Output the (X, Y) coordinate of the center of the cell containing the given text.  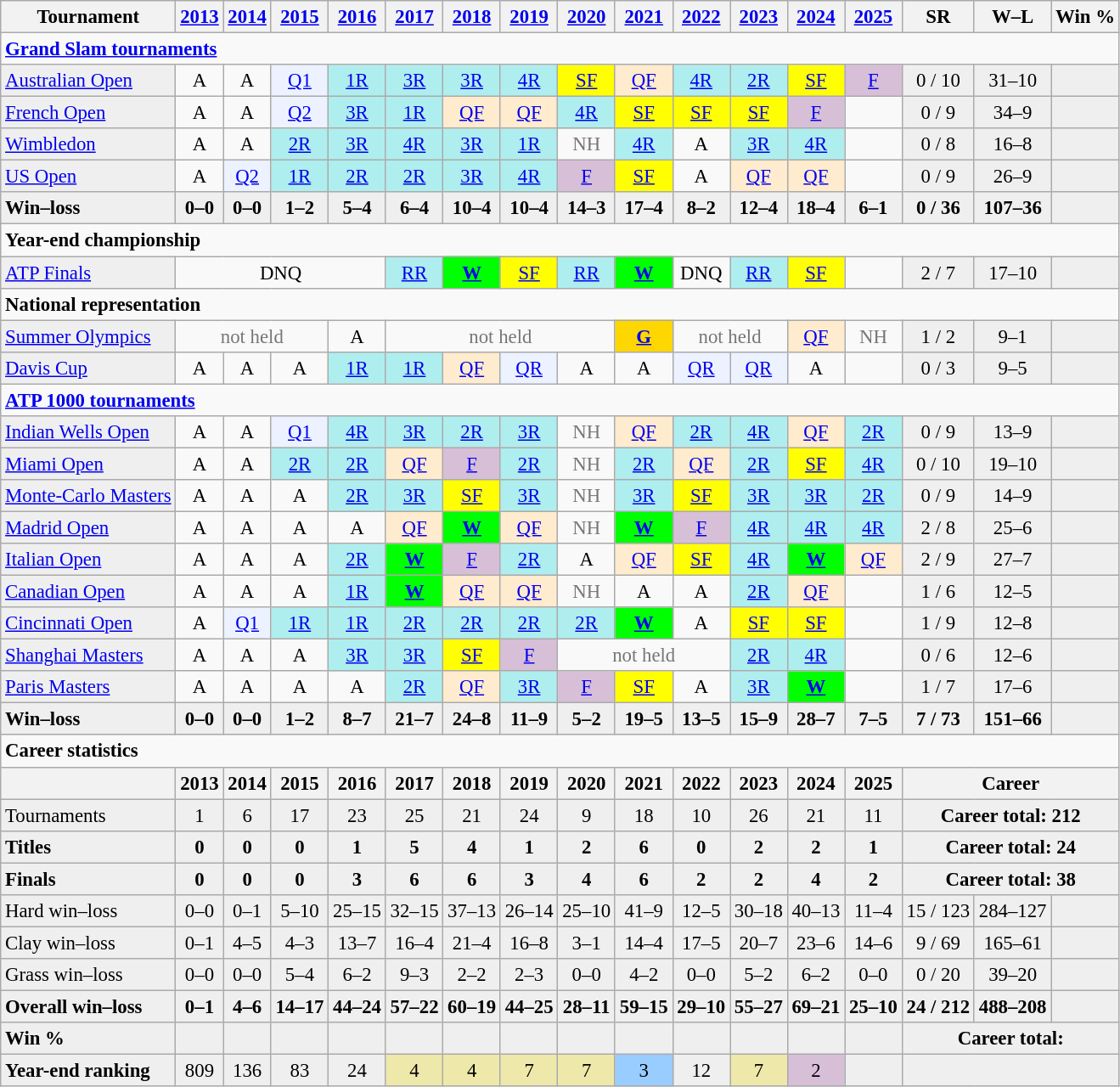
Tournaments (88, 815)
32–15 (414, 911)
8–7 (357, 719)
Miami Open (88, 464)
14–4 (644, 943)
44–25 (529, 1006)
1 / 9 (937, 623)
7–5 (874, 719)
17 (300, 815)
2–3 (529, 975)
40–13 (816, 911)
10 (701, 815)
15 / 123 (937, 911)
4–3 (300, 943)
Monte-Carlo Masters (88, 496)
31–10 (1012, 81)
14–17 (300, 1006)
Tournament (88, 17)
Career total: 24 (1010, 847)
28–11 (587, 1006)
Career total: 38 (1010, 879)
6–1 (874, 208)
Paris Masters (88, 687)
19–10 (1012, 464)
107–36 (1012, 208)
16–4 (414, 943)
1 / 6 (937, 592)
17–5 (701, 943)
29–10 (701, 1006)
12–6 (1012, 656)
Italian Open (88, 560)
30–18 (759, 911)
19–5 (644, 719)
Finals (88, 879)
9 (587, 815)
0 / 6 (937, 656)
Titles (88, 847)
12–8 (1012, 623)
French Open (88, 113)
18–4 (816, 208)
US Open (88, 177)
1 / 2 (937, 336)
165–61 (1012, 943)
2 / 9 (937, 560)
14–3 (587, 208)
2 / 8 (937, 527)
5–10 (300, 911)
0 / 8 (937, 144)
15–9 (759, 719)
2 / 7 (937, 273)
W–L (1012, 17)
SR (937, 17)
Career total: 212 (1010, 815)
Davis Cup (88, 368)
9 / 69 (937, 943)
25–15 (357, 911)
Career (1010, 783)
25 (414, 815)
26–9 (1012, 177)
13–7 (357, 943)
11–4 (874, 911)
Cincinnati Open (88, 623)
26 (759, 815)
Madrid Open (88, 527)
Grand Slam tournaments (560, 49)
7 / 73 (937, 719)
4–6 (247, 1006)
21–4 (472, 943)
151–66 (1012, 719)
8–2 (701, 208)
41–9 (644, 911)
9–3 (414, 975)
ATP 1000 tournaments (560, 400)
Clay win–loss (88, 943)
Indian Wells Open (88, 432)
21–7 (414, 719)
11–9 (529, 719)
26–14 (529, 911)
24–8 (472, 719)
23–6 (816, 943)
0 / 36 (937, 208)
4–2 (644, 975)
3–1 (587, 943)
Shanghai Masters (88, 656)
Canadian Open (88, 592)
Year-end championship (560, 240)
55–27 (759, 1006)
27–7 (1012, 560)
0 / 20 (937, 975)
G (644, 336)
14–6 (874, 943)
44–24 (357, 1006)
13–9 (1012, 432)
National representation (560, 304)
ATP Finals (88, 273)
57–22 (414, 1006)
23 (357, 815)
39–20 (1012, 975)
Hard win–loss (88, 911)
4–5 (247, 943)
9–1 (1012, 336)
28–7 (816, 719)
136 (247, 1071)
20–7 (759, 943)
5 (414, 847)
1 / 7 (937, 687)
17–6 (1012, 687)
17–4 (644, 208)
13–5 (701, 719)
69–21 (816, 1006)
83 (300, 1071)
12 (701, 1071)
Overall win–loss (88, 1006)
Career total: (1010, 1039)
2–2 (472, 975)
284–127 (1012, 911)
11 (874, 815)
59–15 (644, 1006)
809 (200, 1071)
Grass win–loss (88, 975)
Summer Olympics (88, 336)
34–9 (1012, 113)
12–4 (759, 208)
Career statistics (560, 752)
60–19 (472, 1006)
488–208 (1012, 1006)
Year-end ranking (88, 1071)
14–9 (1012, 496)
24 / 212 (937, 1006)
Wimbledon (88, 144)
6–4 (414, 208)
Australian Open (88, 81)
17–10 (1012, 273)
37–13 (472, 911)
0 / 3 (937, 368)
18 (644, 815)
9–5 (1012, 368)
25–6 (1012, 527)
